Output the [X, Y] coordinate of the center of the cell containing the given text.  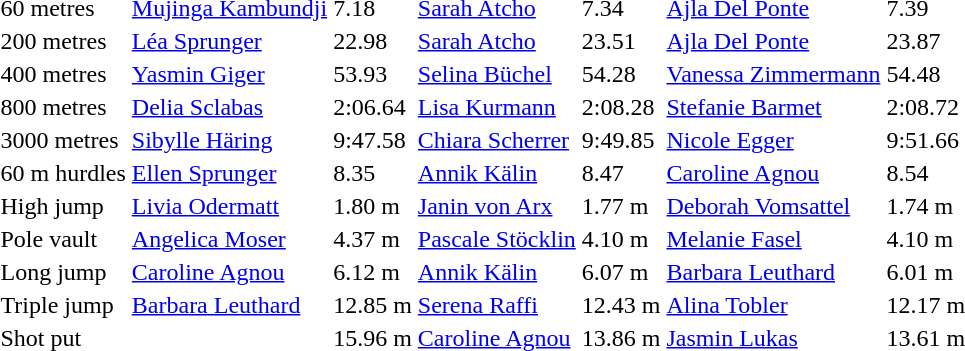
Serena Raffi [496, 305]
6.12 m [373, 272]
9:47.58 [373, 140]
6.07 m [621, 272]
Delia Sclabas [229, 107]
Pascale Stöcklin [496, 239]
12.43 m [621, 305]
1.77 m [621, 206]
12.85 m [373, 305]
Angelica Moser [229, 239]
Selina Büchel [496, 74]
Lisa Kurmann [496, 107]
Yasmin Giger [229, 74]
4.37 m [373, 239]
Chiara Scherrer [496, 140]
2:06.64 [373, 107]
Nicole Egger [774, 140]
23.51 [621, 41]
Alina Tobler [774, 305]
Vanessa Zimmermann [774, 74]
22.98 [373, 41]
8.47 [621, 173]
8.35 [373, 173]
Melanie Fasel [774, 239]
Janin von Arx [496, 206]
Livia Odermatt [229, 206]
2:08.28 [621, 107]
4.10 m [621, 239]
Sarah Atcho [496, 41]
53.93 [373, 74]
1.80 m [373, 206]
Léa Sprunger [229, 41]
Sibylle Häring [229, 140]
Ajla Del Ponte [774, 41]
9:49.85 [621, 140]
Deborah Vomsattel [774, 206]
Stefanie Barmet [774, 107]
Ellen Sprunger [229, 173]
54.28 [621, 74]
